Detect which cell encompasses the target text, then output its [X, Y] center coordinate. 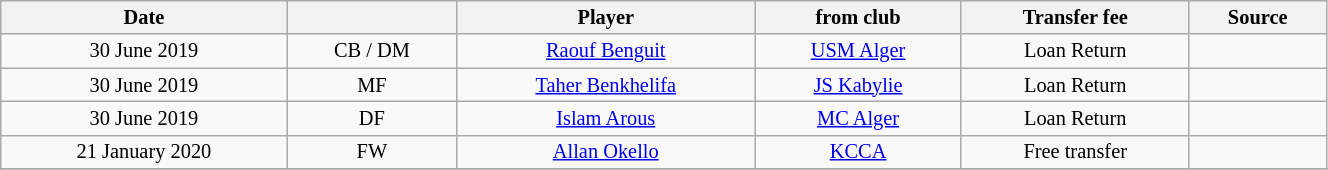
JS Kabylie [858, 85]
21 January 2020 [144, 152]
Date [144, 17]
from club [858, 17]
MC Alger [858, 118]
Transfer fee [1075, 17]
USM Alger [858, 51]
MF [372, 85]
Player [606, 17]
FW [372, 152]
Taher Benkhelifa [606, 85]
Source [1258, 17]
DF [372, 118]
Raouf Benguit [606, 51]
Free transfer [1075, 152]
KCCA [858, 152]
Allan Okello [606, 152]
Islam Arous [606, 118]
CB / DM [372, 51]
